Return the (x, y) coordinate for the center point of the cell that contains the specified text.  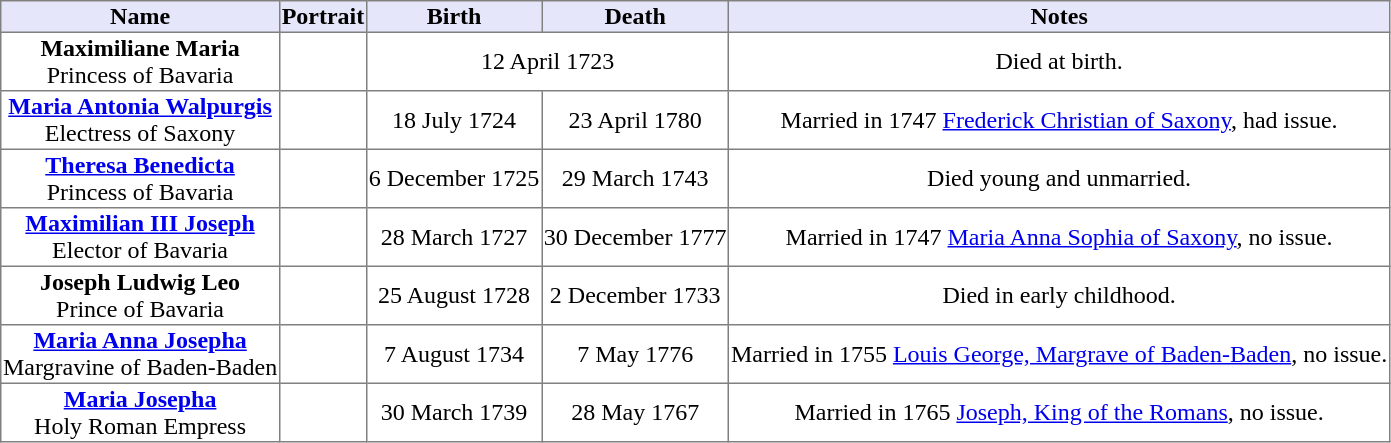
Joseph Ludwig LeoPrince of Bavaria (140, 295)
Maria Antonia WalpurgisElectress of Saxony (140, 120)
Birth (454, 17)
Married in 1765 Joseph, King of the Romans, no issue. (1060, 412)
Married in 1747 Frederick Christian of Saxony, had issue. (1060, 120)
Maximiliane MariaPrincess of Bavaria (140, 61)
6 December 1725 (454, 178)
18 July 1724 (454, 120)
Death (636, 17)
28 May 1767 (636, 412)
Theresa BenedictaPrincess of Bavaria (140, 178)
30 December 1777 (636, 237)
12 April 1723 (547, 61)
29 March 1743 (636, 178)
7 May 1776 (636, 354)
Married in 1747 Maria Anna Sophia of Saxony, no issue. (1060, 237)
30 March 1739 (454, 412)
Name (140, 17)
2 December 1733 (636, 295)
Maximilian III JosephElector of Bavaria (140, 237)
Maria Anna JosephaMargravine of Baden-Baden (140, 354)
Died in early childhood. (1060, 295)
28 March 1727 (454, 237)
23 April 1780 (636, 120)
Married in 1755 Louis George, Margrave of Baden-Baden, no issue. (1060, 354)
Portrait (322, 17)
Died at birth. (1060, 61)
Maria JosephaHoly Roman Empress (140, 412)
Notes (1060, 17)
25 August 1728 (454, 295)
Died young and unmarried. (1060, 178)
7 August 1734 (454, 354)
